Identify which cell holds the provided text, then report its (x, y) central coordinate. 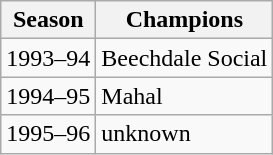
1994–95 (48, 96)
Season (48, 20)
unknown (184, 134)
1993–94 (48, 58)
Beechdale Social (184, 58)
Champions (184, 20)
1995–96 (48, 134)
Mahal (184, 96)
